Return the [x, y] coordinate for the center point of the cell that contains the specified text.  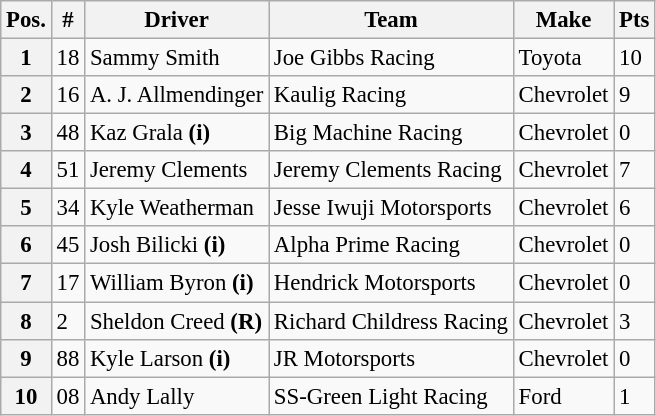
Ford [563, 396]
Sammy Smith [177, 58]
45 [68, 245]
Jeremy Clements Racing [392, 170]
8 [26, 321]
4 [26, 170]
17 [68, 283]
Josh Bilicki (i) [177, 245]
88 [68, 358]
Kaulig Racing [392, 95]
SS-Green Light Racing [392, 396]
18 [68, 58]
Make [563, 20]
51 [68, 170]
Kyle Weatherman [177, 208]
16 [68, 95]
Andy Lally [177, 396]
Team [392, 20]
Richard Childress Racing [392, 321]
Pts [634, 20]
5 [26, 208]
Hendrick Motorsports [392, 283]
Kaz Grala (i) [177, 133]
Big Machine Racing [392, 133]
# [68, 20]
08 [68, 396]
Jeremy Clements [177, 170]
Jesse Iwuji Motorsports [392, 208]
Joe Gibbs Racing [392, 58]
William Byron (i) [177, 283]
48 [68, 133]
A. J. Allmendinger [177, 95]
JR Motorsports [392, 358]
Toyota [563, 58]
34 [68, 208]
Pos. [26, 20]
Alpha Prime Racing [392, 245]
Driver [177, 20]
Sheldon Creed (R) [177, 321]
Kyle Larson (i) [177, 358]
